Output the (x, y) coordinate of the center of the cell containing the given text.  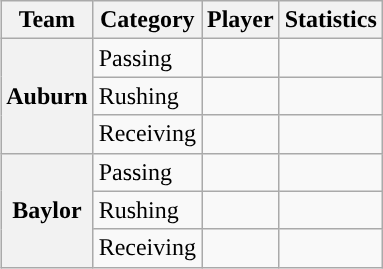
Baylor (47, 210)
Team (47, 20)
Player (241, 20)
Statistics (330, 20)
Auburn (47, 96)
Category (147, 20)
